Search for the cell housing the specified text and yield its [X, Y] center coordinate. 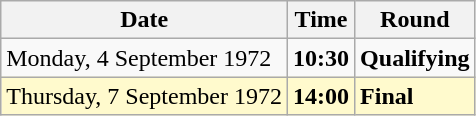
Monday, 4 September 1972 [144, 58]
Time [322, 20]
Final [415, 96]
Thursday, 7 September 1972 [144, 96]
10:30 [322, 58]
Round [415, 20]
Qualifying [415, 58]
Date [144, 20]
14:00 [322, 96]
